Determine the (x, y) coordinate at the center of the cell enclosing the given text.  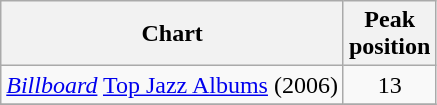
Billboard Top Jazz Albums (2006) (172, 85)
13 (389, 85)
Chart (172, 34)
Peakposition (389, 34)
